Provide the (X, Y) coordinate of the cell's center where the given text is located.  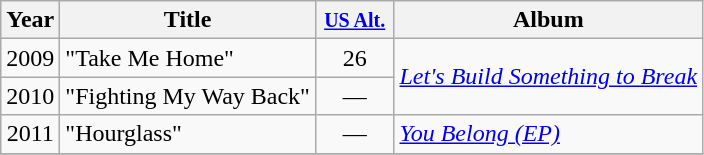
Title (188, 20)
"Fighting My Way Back" (188, 96)
US Alt. (354, 20)
Year (30, 20)
Album (548, 20)
Let's Build Something to Break (548, 77)
You Belong (EP) (548, 134)
2009 (30, 58)
2010 (30, 96)
"Hourglass" (188, 134)
2011 (30, 134)
26 (354, 58)
"Take Me Home" (188, 58)
